Locate the cell with the specified text and output its [x, y] center coordinate. 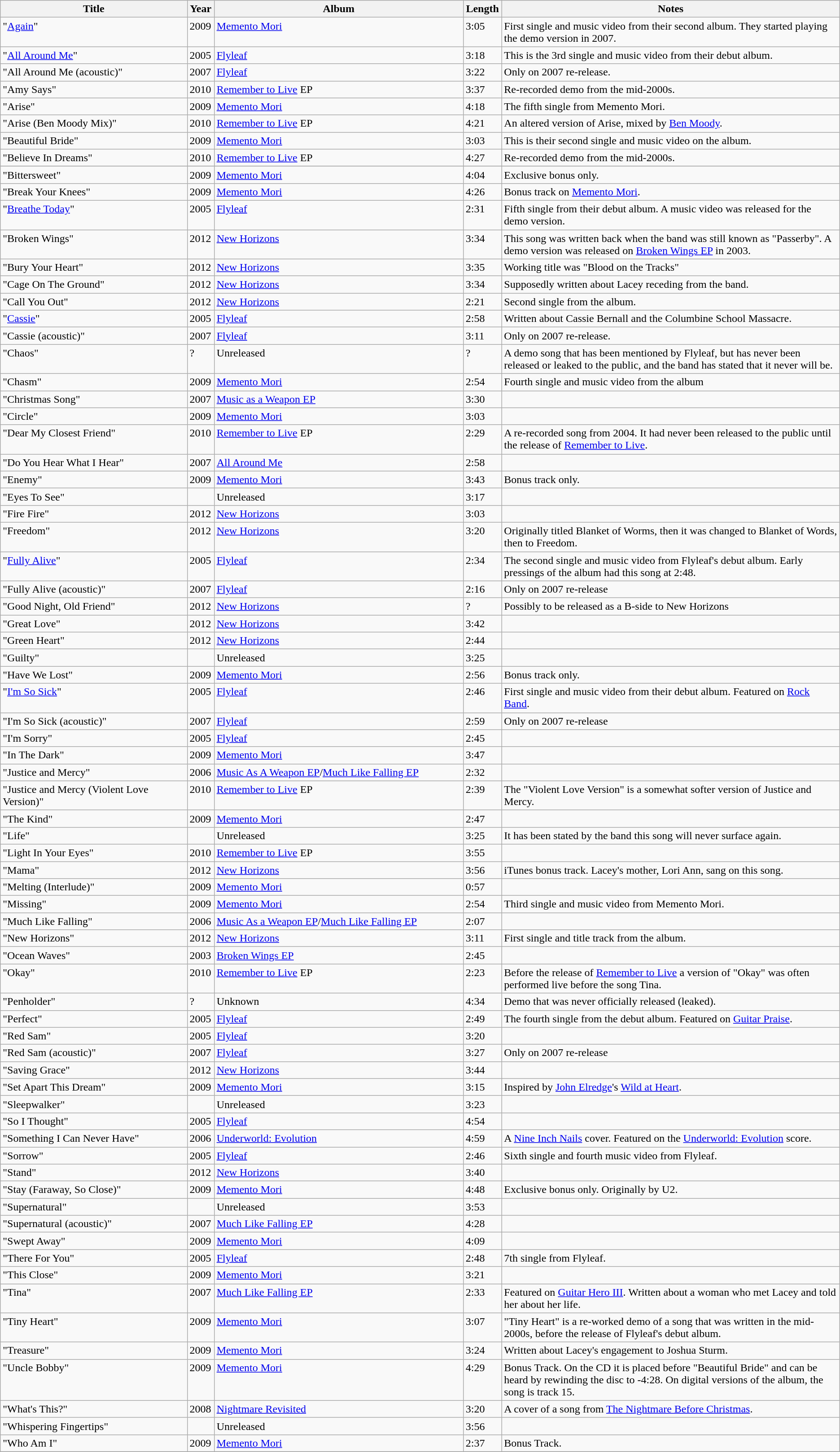
"Cassie (acoustic)" [94, 336]
First single and music video from their debut album. Featured on Rock Band. [670, 698]
Fifth single from their debut album. A music video was released for the demo version. [670, 215]
"Perfect" [94, 1019]
"Amy Says" [94, 89]
"Enemy" [94, 480]
"Cassie" [94, 319]
This is their second single and music video on the album. [670, 141]
2:07 [482, 921]
Broken Wings EP [338, 955]
4:29 [482, 1380]
A cover of a song from The Nightmare Before Christmas. [670, 1409]
4:48 [482, 1190]
2:56 [482, 675]
"Beautiful Bride" [94, 141]
"Light In Your Eyes" [94, 853]
"Do You Hear What I Hear" [94, 462]
Possibly to be released as a B-side to New Horizons [670, 607]
"Set Apart This Dream" [94, 1087]
A Nine Inch Nails cover. Featured on the Underworld: Evolution score. [670, 1138]
The fourth single from the debut album. Featured on Guitar Praise. [670, 1019]
This is the 3rd single and music video from their debut album. [670, 55]
"Christmas Song" [94, 399]
Supposedly written about Lacey receding from the band. [670, 285]
Sixth single and fourth music video from Flyleaf. [670, 1155]
It has been stated by the band this song will never surface again. [670, 836]
Third single and music video from Memento Mori. [670, 904]
"Sorrow" [94, 1155]
2:21 [482, 302]
"Life" [94, 836]
"Red Sam" [94, 1036]
The second single and music video from Flyleaf's debut album. Early pressings of the album had this song at 2:48. [670, 566]
4:09 [482, 1241]
"Arise (Ben Moody Mix)" [94, 123]
"Break Your Knees" [94, 192]
"Chaos" [94, 359]
Featured on Guitar Hero III. Written about a woman who met Lacey and told her about her life. [670, 1298]
3:42 [482, 624]
"Whispering Fingertips" [94, 1426]
"Missing" [94, 904]
Unknown [338, 1002]
Bonus track on Memento Mori. [670, 192]
2:31 [482, 215]
This song was written back when the band was still known as "Passerby". A demo version was released on Broken Wings EP in 2003. [670, 244]
"I'm Sorry" [94, 738]
3:17 [482, 497]
4:34 [482, 1002]
"Sleepwalker" [94, 1104]
4:27 [482, 158]
"Okay" [94, 979]
Title [94, 9]
"Ocean Waves" [94, 955]
"Dear My Closest Friend" [94, 439]
Music As a Weapon EP/Much Like Falling EP [338, 921]
"Call You Out" [94, 302]
A re-recorded song from 2004. It had never been released to the public until the release of Remember to Live. [670, 439]
4:18 [482, 106]
"Penholder" [94, 1002]
3:40 [482, 1173]
Music As A Weapon EP/Much Like Falling EP [338, 772]
"Arise" [94, 106]
"In The Dark" [94, 755]
0:57 [482, 887]
Demo that was never officially released (leaked). [670, 1002]
2:34 [482, 566]
Second single from the album. [670, 302]
Notes [670, 9]
"Cage On The Ground" [94, 285]
Inspired by John Elredge's Wild at Heart. [670, 1087]
A demo song that has been mentioned by Flyleaf, but has never been released or leaked to the public, and the band has stated that it never will be. [670, 359]
The "Violent Love Version" is a somewhat softer version of Justice and Mercy. [670, 796]
"Green Heart" [94, 641]
The fifth single from Memento Mori. [670, 106]
First single and music video from their second album. They started playing the demo version in 2007. [670, 32]
Before the release of Remember to Live a version of "Okay" was often performed live before the song Tina. [670, 979]
"Stand" [94, 1173]
2003 [201, 955]
3:44 [482, 1070]
Exclusive bonus only. [670, 175]
4:26 [482, 192]
"Justice and Mercy (Violent Love Version)" [94, 796]
"Treasure" [94, 1351]
3:21 [482, 1275]
Working title was "Blood on the Tracks" [670, 268]
"Tiny Heart" [94, 1327]
3:43 [482, 480]
"Bury Your Heart" [94, 268]
3:24 [482, 1351]
2:29 [482, 439]
2008 [201, 1409]
"Who Am I" [94, 1443]
"There For You" [94, 1258]
Length [482, 9]
"Eyes To See" [94, 497]
"I'm So Sick" [94, 698]
Written about Cassie Bernall and the Columbine School Massacre. [670, 319]
"Circle" [94, 416]
2:47 [482, 818]
2:44 [482, 641]
3:30 [482, 399]
2:48 [482, 1258]
4:59 [482, 1138]
"Believe In Dreams" [94, 158]
"Red Sam (acoustic)" [94, 1053]
"Justice and Mercy" [94, 772]
4:54 [482, 1121]
2:16 [482, 590]
Underworld: Evolution [338, 1138]
"All Around Me" [94, 55]
"Stay (Faraway, So Close)" [94, 1190]
An altered version of Arise, mixed by Ben Moody. [670, 123]
Nightmare Revisited [338, 1409]
2:33 [482, 1298]
3:27 [482, 1053]
"Chasm" [94, 382]
"New Horizons" [94, 938]
2:49 [482, 1019]
"Fully Alive" [94, 566]
3:23 [482, 1104]
3:15 [482, 1087]
3:47 [482, 755]
4:04 [482, 175]
"Guilty" [94, 658]
"So I Thought" [94, 1121]
3:22 [482, 72]
3:53 [482, 1207]
"I'm So Sick (acoustic)" [94, 721]
"Broken Wings" [94, 244]
3:18 [482, 55]
2:59 [482, 721]
"Uncle Bobby" [94, 1380]
"Much Like Falling" [94, 921]
4:28 [482, 1224]
3:35 [482, 268]
"Mama" [94, 870]
Music as a Weapon EP [338, 399]
"Fully Alive (acoustic)" [94, 590]
7th single from Flyleaf. [670, 1258]
"Bittersweet" [94, 175]
"The Kind" [94, 818]
"Supernatural (acoustic)" [94, 1224]
"All Around Me (acoustic)" [94, 72]
"Supernatural" [94, 1207]
"Tiny Heart" is a re-worked demo of a song that was written in the mid-2000s, before the release of Flyleaf's debut album. [670, 1327]
4:21 [482, 123]
2:37 [482, 1443]
"Breathe Today" [94, 215]
3:37 [482, 89]
"Saving Grace" [94, 1070]
3:07 [482, 1327]
"Good Night, Old Friend" [94, 607]
3:05 [482, 32]
First single and title track from the album. [670, 938]
"Swept Away" [94, 1241]
"Again" [94, 32]
Exclusive bonus only. Originally by U2. [670, 1190]
"What's This?" [94, 1409]
Year [201, 9]
Album [338, 9]
iTunes bonus track. Lacey's mother, Lori Ann, sang on this song. [670, 870]
"Have We Lost" [94, 675]
3:55 [482, 853]
"Fire Fire" [94, 514]
Fourth single and music video from the album [670, 382]
All Around Me [338, 462]
Originally titled Blanket of Worms, then it was changed to Blanket of Words, then to Freedom. [670, 537]
"Freedom" [94, 537]
"Great Love" [94, 624]
2:23 [482, 979]
"Melting (Interlude)" [94, 887]
2:39 [482, 796]
2:32 [482, 772]
Written about Lacey's engagement to Joshua Sturm. [670, 1351]
Bonus Track. [670, 1443]
"This Close" [94, 1275]
"Tina" [94, 1298]
"Something I Can Never Have" [94, 1138]
